Return (x, y) of the center of cell containing provided text 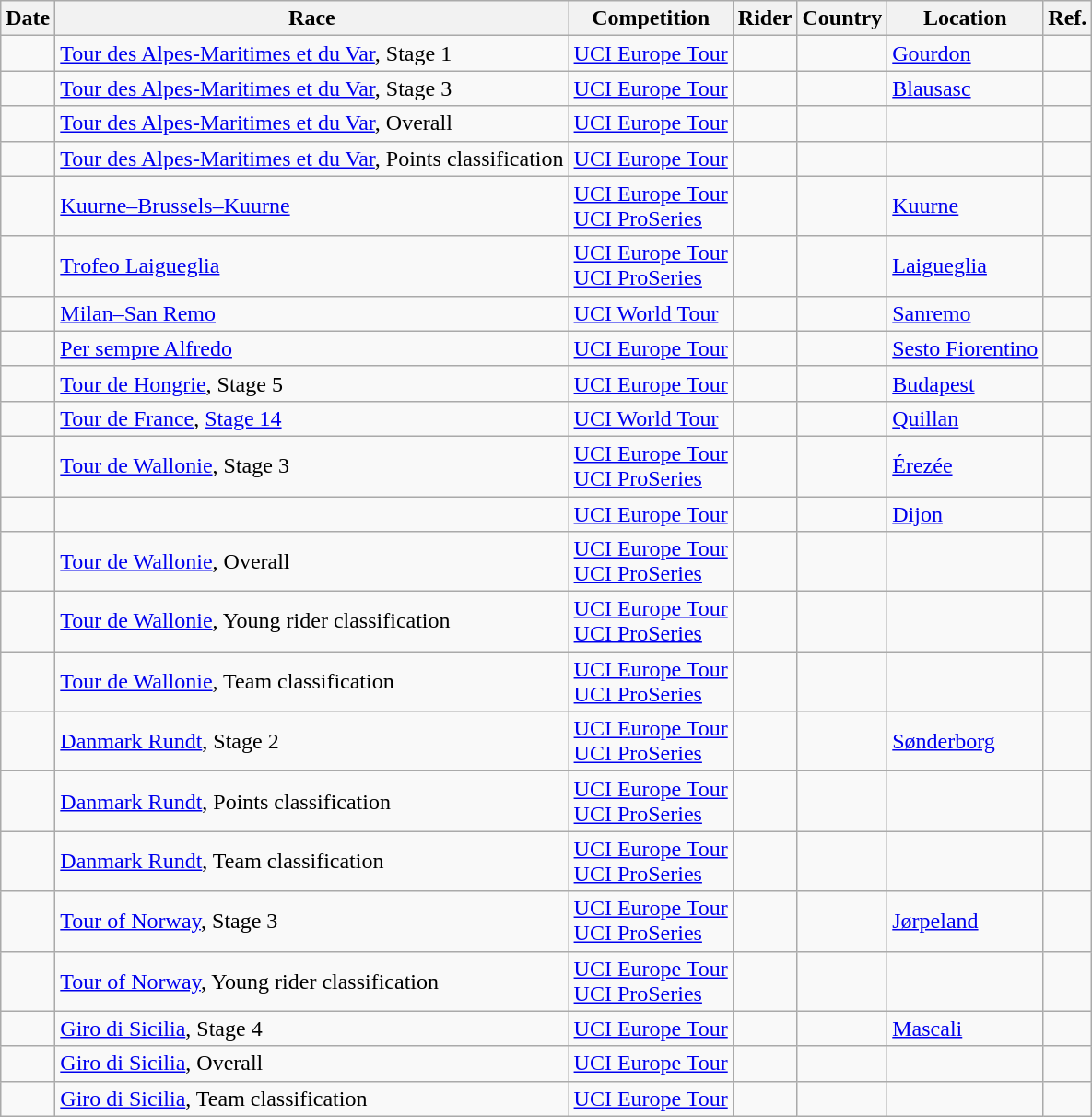
Sanremo (966, 313)
Country (842, 18)
Blausasc (966, 88)
Milan–San Remo (311, 313)
Tour of Norway, Stage 3 (311, 922)
Giro di Sicilia, Team classification (311, 1099)
Tour de Wallonie, Team classification (311, 682)
Location (966, 18)
Tour des Alpes-Maritimes et du Var, Stage 1 (311, 53)
Mascali (966, 1029)
Per sempre Alfredo (311, 348)
Kuurne–Brussels–Kuurne (311, 206)
Tour de Wallonie, Young rider classification (311, 621)
Competition (651, 18)
Tour des Alpes-Maritimes et du Var, Points classification (311, 159)
Tour de Wallonie, Overall (311, 562)
Tour des Alpes-Maritimes et du Var, Overall (311, 123)
Date (28, 18)
Gourdon (966, 53)
Giro di Sicilia, Overall (311, 1064)
Race (311, 18)
Tour de Hongrie, Stage 5 (311, 383)
Danmark Rundt, Team classification (311, 861)
Kuurne (966, 206)
Danmark Rundt, Stage 2 (311, 741)
Tour de France, Stage 14 (311, 418)
Giro di Sicilia, Stage 4 (311, 1029)
Tour of Norway, Young rider classification (311, 981)
Rider (765, 18)
Érezée (966, 466)
Jørpeland (966, 922)
Ref. (1067, 18)
Budapest (966, 383)
Quillan (966, 418)
Tour de Wallonie, Stage 3 (311, 466)
Danmark Rundt, Points classification (311, 802)
Laigueglia (966, 265)
Trofeo Laigueglia (311, 265)
Dijon (966, 513)
Tour des Alpes-Maritimes et du Var, Stage 3 (311, 88)
Sønderborg (966, 741)
Sesto Fiorentino (966, 348)
